Extract the [X, Y] coordinate from the center of the cell holding the provided text.  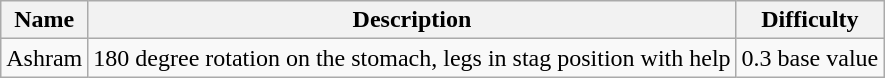
Name [44, 20]
0.3 base value [810, 58]
Description [412, 20]
Difficulty [810, 20]
Ashram [44, 58]
180 degree rotation on the stomach, legs in stag position with help [412, 58]
